Pinpoint the cell where the given text exists, returning its [X, Y] midpoint coordinate. 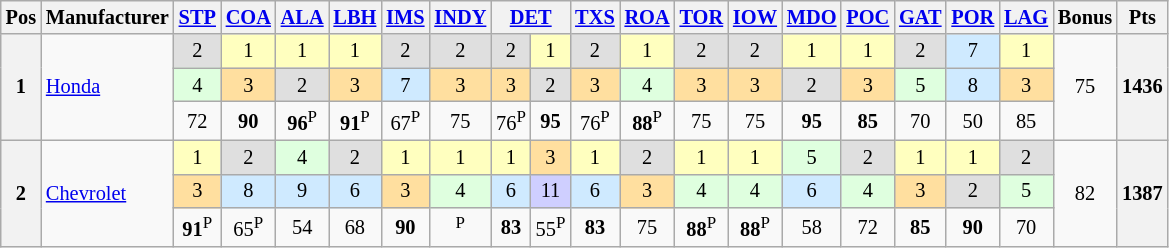
ALA [302, 17]
Manufacturer [108, 17]
Chevrolet [108, 193]
POC [868, 17]
GAT [920, 17]
POR [972, 17]
STP [198, 17]
1436 [1142, 87]
IOW [755, 17]
54 [302, 228]
Pos [21, 17]
67P [405, 120]
Pts [1142, 17]
TOR [702, 17]
Bonus [1085, 17]
82 [1085, 193]
INDY [460, 17]
55P [551, 228]
ROA [648, 17]
P [460, 228]
1387 [1142, 193]
MDO [812, 17]
68 [354, 228]
9 [302, 191]
IMS [405, 17]
50 [972, 120]
DET [530, 17]
65P [248, 228]
58 [812, 228]
11 [551, 191]
TXS [594, 17]
LBH [354, 17]
96P [302, 120]
LAG [1026, 17]
COA [248, 17]
Honda [108, 87]
